Output the [X, Y] coordinate of the center of the cell containing the given text.  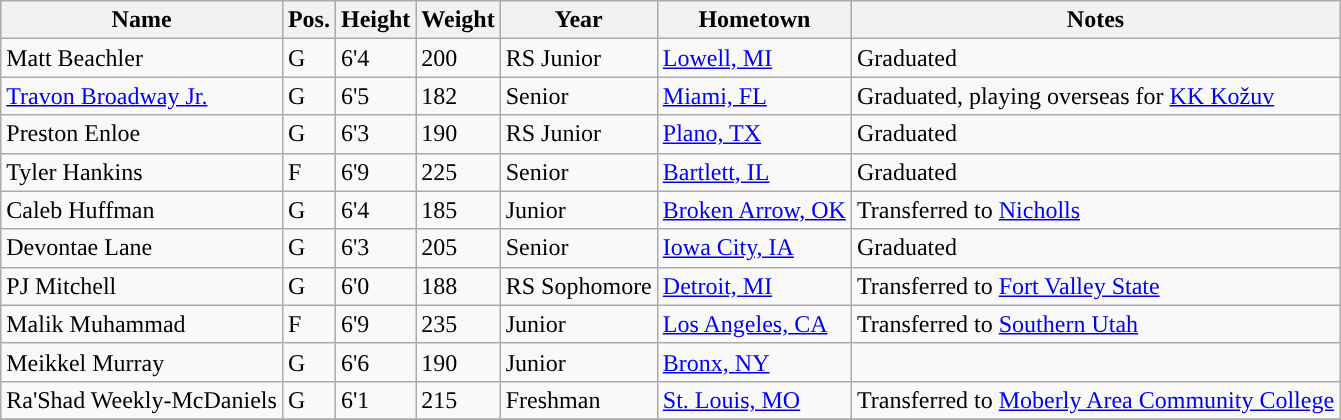
Malik Muhammad [142, 324]
Los Angeles, CA [754, 324]
Plano, TX [754, 134]
Transferred to Southern Utah [1095, 324]
188 [458, 286]
Travon Broadway Jr. [142, 96]
Meikkel Murray [142, 362]
Ra'Shad Weekly-McDaniels [142, 400]
Transferred to Fort Valley State [1095, 286]
6'0 [375, 286]
Bartlett, IL [754, 172]
St. Louis, MO [754, 400]
Detroit, MI [754, 286]
Devontae Lane [142, 248]
Miami, FL [754, 96]
Bronx, NY [754, 362]
Hometown [754, 20]
225 [458, 172]
205 [458, 248]
Name [142, 20]
6'6 [375, 362]
6'1 [375, 400]
Tyler Hankins [142, 172]
Freshman [578, 400]
215 [458, 400]
Iowa City, IA [754, 248]
PJ Mitchell [142, 286]
Transferred to Moberly Area Community College [1095, 400]
Lowell, MI [754, 58]
6'5 [375, 96]
Notes [1095, 20]
Preston Enloe [142, 134]
Transferred to Nicholls [1095, 210]
Caleb Huffman [142, 210]
Matt Beachler [142, 58]
Weight [458, 20]
235 [458, 324]
Pos. [308, 20]
Broken Arrow, OK [754, 210]
Height [375, 20]
RS Sophomore [578, 286]
Graduated, playing overseas for KK Kožuv [1095, 96]
Year [578, 20]
200 [458, 58]
182 [458, 96]
185 [458, 210]
